Output the [x, y] coordinate of the center of the cell containing the given text.  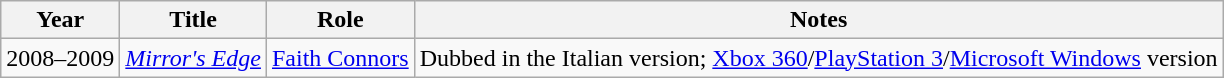
Faith Connors [340, 58]
Notes [818, 20]
Mirror's Edge [194, 58]
Title [194, 20]
2008–2009 [60, 58]
Dubbed in the Italian version; Xbox 360/PlayStation 3/Microsoft Windows version [818, 58]
Year [60, 20]
Role [340, 20]
